Provide the [X, Y] coordinate of the cell's center where the given text is located.  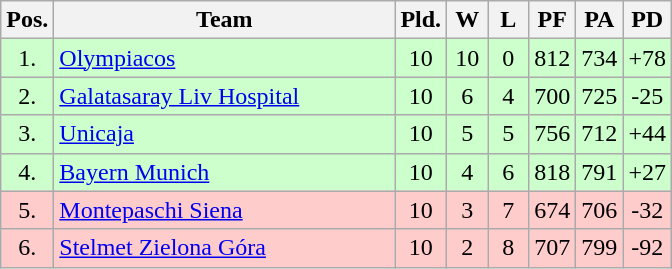
707 [552, 248]
4. [28, 172]
Pos. [28, 20]
-92 [648, 248]
1. [28, 58]
Stelmet Zielona Góra [224, 248]
Galatasaray Liv Hospital [224, 96]
3 [468, 210]
8 [508, 248]
PD [648, 20]
-32 [648, 210]
+44 [648, 134]
W [468, 20]
Unicaja [224, 134]
Team [224, 20]
725 [600, 96]
791 [600, 172]
2. [28, 96]
5. [28, 210]
756 [552, 134]
818 [552, 172]
+27 [648, 172]
-25 [648, 96]
799 [600, 248]
2 [468, 248]
Montepaschi Siena [224, 210]
3. [28, 134]
7 [508, 210]
L [508, 20]
+78 [648, 58]
PF [552, 20]
674 [552, 210]
734 [600, 58]
700 [552, 96]
812 [552, 58]
Olympiacos [224, 58]
706 [600, 210]
Pld. [421, 20]
712 [600, 134]
6. [28, 248]
PA [600, 20]
0 [508, 58]
Bayern Munich [224, 172]
